Detect which cell encompasses the target text, then output its (x, y) center coordinate. 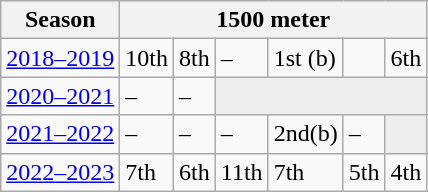
1500 meter (274, 20)
Season (60, 20)
2022–2023 (60, 172)
4th (406, 172)
11th (242, 172)
2018–2019 (60, 58)
8th (195, 58)
10th (147, 58)
2020–2021 (60, 96)
2021–2022 (60, 134)
5th (364, 172)
2nd(b) (306, 134)
1st (b) (306, 58)
